Identify which cell holds the provided text, then report its (x, y) central coordinate. 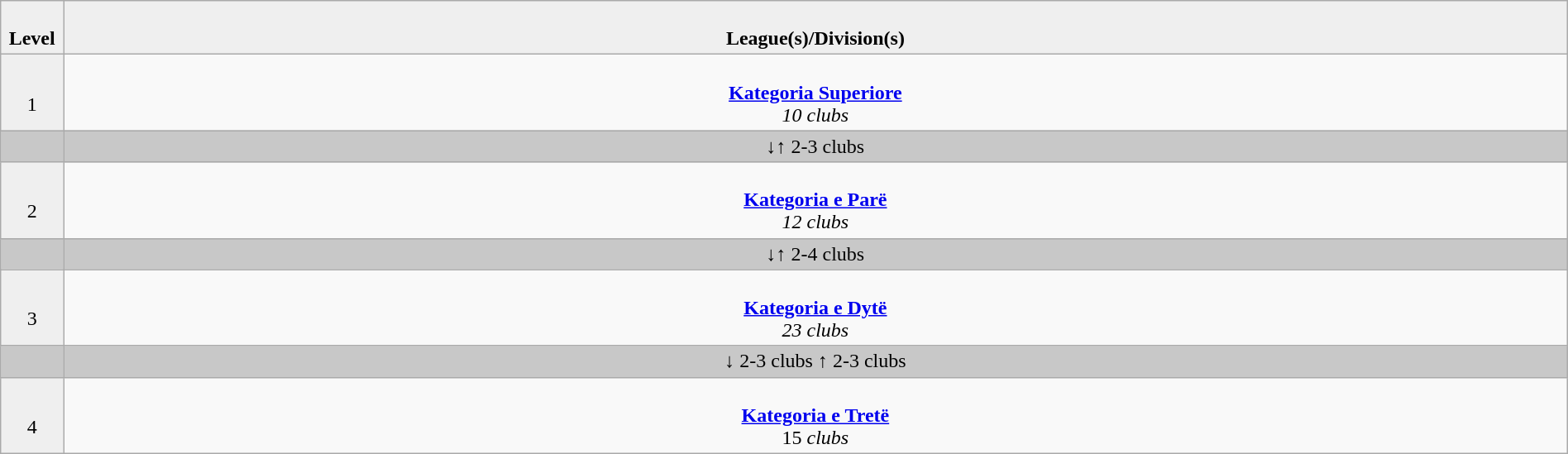
4 (32, 415)
Kategoria Superiore 10 clubs (815, 93)
1 (32, 93)
2 (32, 200)
Kategoria e Tretë 15 clubs (815, 415)
↓ 2-3 clubs ↑ 2-3 clubs (815, 361)
↓↑ 2-4 clubs (815, 254)
League(s)/Division(s) (815, 28)
Kategoria e Parë 12 clubs (815, 200)
↓↑ 2-3 clubs (815, 146)
Kategoria e Dytë 23 clubs (815, 308)
Level (32, 28)
3 (32, 308)
